Return the (x, y) coordinate for the center point of the cell that contains the specified text.  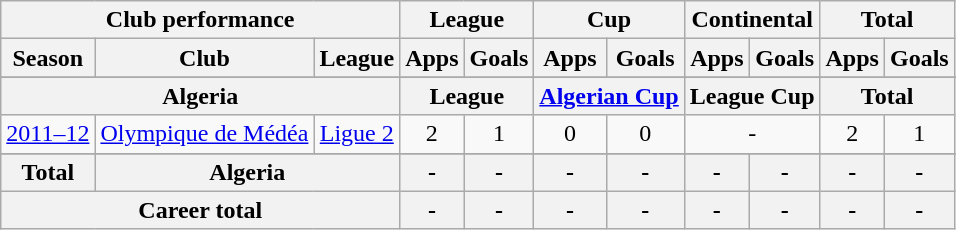
Ligue 2 (357, 134)
Career total (200, 210)
League Cup (752, 96)
Olympique de Médéa (204, 134)
Club (204, 58)
Continental (752, 20)
Club performance (200, 20)
2011–12 (48, 134)
Algerian Cup (609, 96)
Cup (609, 20)
Season (48, 58)
